Determine the [x, y] coordinate at the center of the cell enclosing the given text.  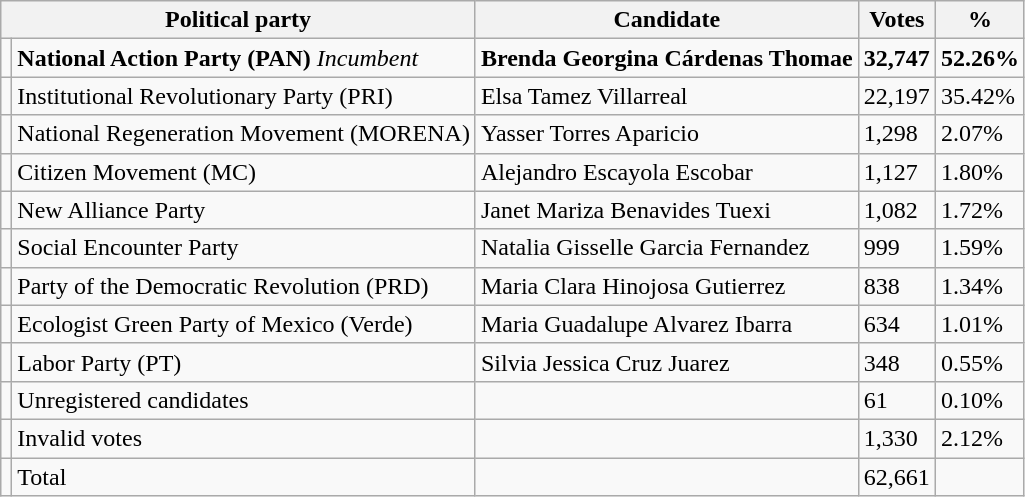
999 [896, 248]
1.59% [980, 248]
1.01% [980, 324]
1,298 [896, 134]
Candidate [666, 20]
Votes [896, 20]
Political party [238, 20]
634 [896, 324]
Social Encounter Party [244, 248]
Elsa Tamez Villarreal [666, 96]
1,330 [896, 438]
35.42% [980, 96]
Party of the Democratic Revolution (PRD) [244, 286]
Institutional Revolutionary Party (PRI) [244, 96]
348 [896, 362]
Natalia Gisselle Garcia Fernandez [666, 248]
National Action Party (PAN) Incumbent [244, 58]
62,661 [896, 477]
New Alliance Party [244, 210]
1.72% [980, 210]
Janet Mariza Benavides Tuexi [666, 210]
Ecologist Green Party of Mexico (Verde) [244, 324]
1.34% [980, 286]
1,082 [896, 210]
838 [896, 286]
Maria Guadalupe Alvarez Ibarra [666, 324]
Yasser Torres Aparicio [666, 134]
0.55% [980, 362]
32,747 [896, 58]
Labor Party (PT) [244, 362]
2.12% [980, 438]
52.26% [980, 58]
National Regeneration Movement (MORENA) [244, 134]
Brenda Georgina Cárdenas Thomae [666, 58]
1.80% [980, 172]
Citizen Movement (MC) [244, 172]
Total [244, 477]
1,127 [896, 172]
Alejandro Escayola Escobar [666, 172]
0.10% [980, 400]
22,197 [896, 96]
% [980, 20]
Silvia Jessica Cruz Juarez [666, 362]
Unregistered candidates [244, 400]
2.07% [980, 134]
61 [896, 400]
Maria Clara Hinojosa Gutierrez [666, 286]
Invalid votes [244, 438]
